Return the [x, y] coordinate for the center point of the cell that contains the specified text.  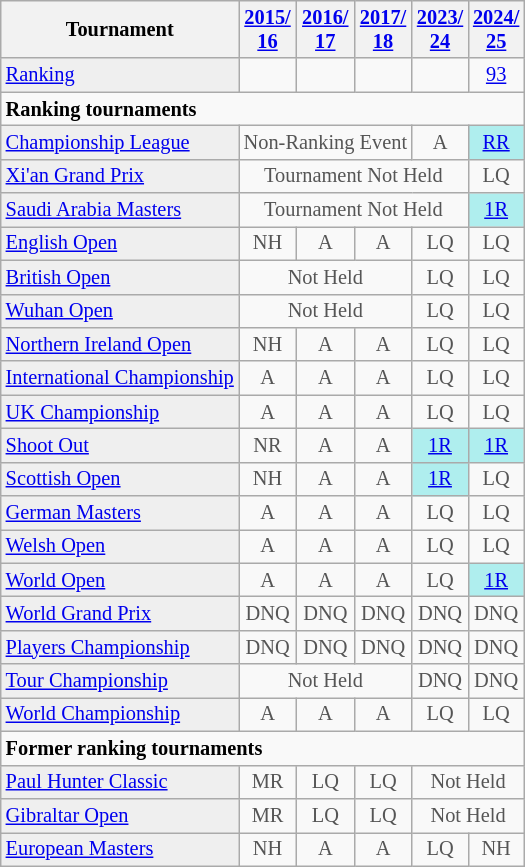
Non-Ranking Event [326, 142]
Former ranking tournaments [262, 748]
European Masters [120, 849]
2015/16 [268, 29]
Ranking [120, 75]
British Open [120, 277]
93 [496, 75]
World Grand Prix [120, 613]
2023/24 [440, 29]
NR [268, 445]
Players Championship [120, 647]
RR [496, 142]
2017/18 [383, 29]
Wuhan Open [120, 311]
Scottish Open [120, 479]
World Open [120, 580]
2024/25 [496, 29]
Welsh Open [120, 546]
Gibraltar Open [120, 815]
Ranking tournaments [262, 109]
2016/17 [325, 29]
Shoot Out [120, 445]
Paul Hunter Classic [120, 782]
English Open [120, 243]
Tournament [120, 29]
Saudi Arabia Masters [120, 210]
Xi'an Grand Prix [120, 176]
World Championship [120, 714]
UK Championship [120, 412]
Championship League [120, 142]
Northern Ireland Open [120, 344]
German Masters [120, 513]
International Championship [120, 378]
Tour Championship [120, 681]
